Provide the (x, y) coordinate of the cell's center where the given text is located.  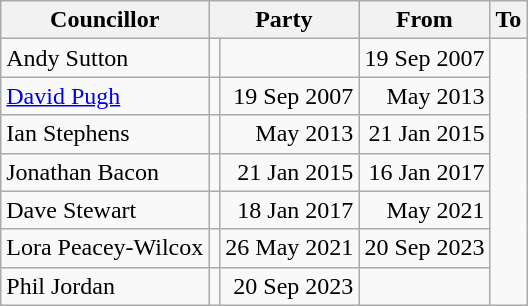
Phil Jordan (105, 286)
Party (284, 20)
From (424, 20)
26 May 2021 (290, 248)
16 Jan 2017 (424, 172)
Andy Sutton (105, 58)
Jonathan Bacon (105, 172)
May 2021 (424, 210)
18 Jan 2017 (290, 210)
Dave Stewart (105, 210)
Councillor (105, 20)
David Pugh (105, 96)
Lora Peacey-Wilcox (105, 248)
To (508, 20)
Ian Stephens (105, 134)
